Return the [X, Y] coordinate for the center point of the cell that contains the specified text.  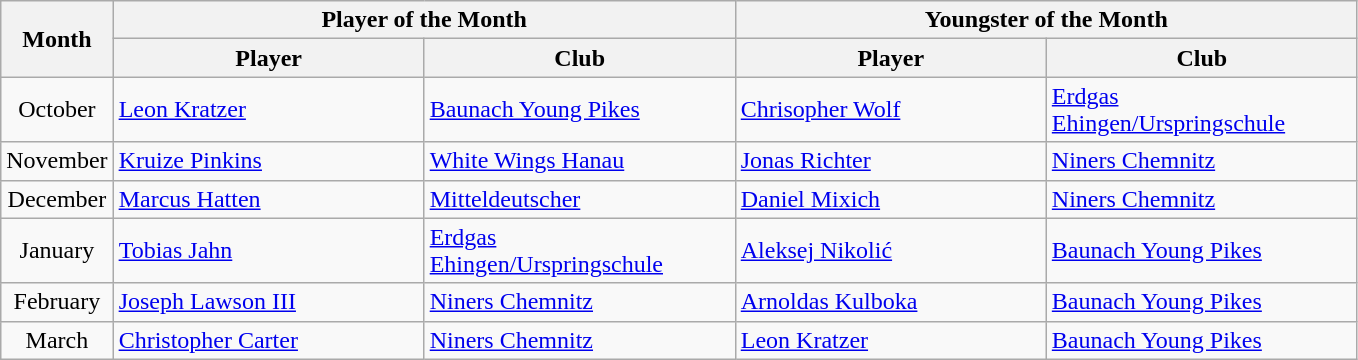
Chrisopher Wolf [890, 110]
Month [57, 39]
Marcus Hatten [268, 199]
Daniel Mixich [890, 199]
Mitteldeutscher [580, 199]
October [57, 110]
Kruize Pinkins [268, 161]
Arnoldas Kulboka [890, 302]
March [57, 340]
Christopher Carter [268, 340]
Tobias Jahn [268, 250]
Aleksej Nikolić [890, 250]
November [57, 161]
Jonas Richter [890, 161]
Player of the Month [424, 20]
December [57, 199]
Joseph Lawson III [268, 302]
January [57, 250]
Youngster of the Month [1046, 20]
White Wings Hanau [580, 161]
February [57, 302]
